Pinpoint the cell where the given text exists, returning its (X, Y) midpoint coordinate. 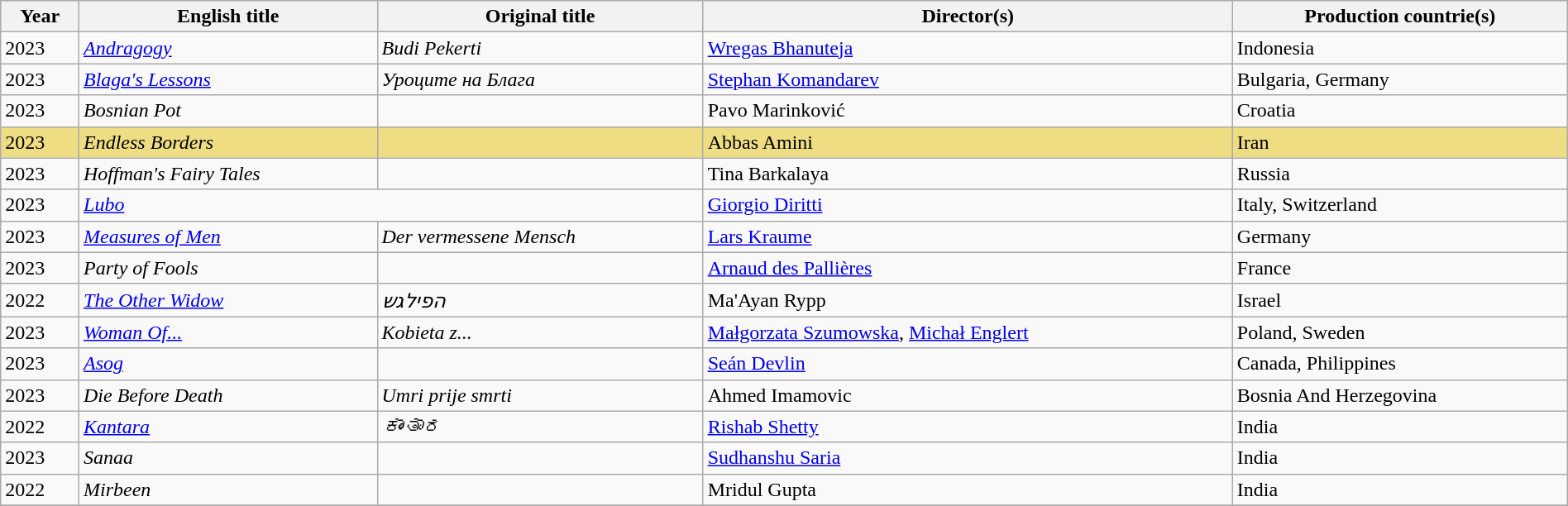
Asog (228, 364)
Hoffman's Fairy Tales (228, 174)
Stephan Komandarev (968, 79)
English title (228, 17)
Director(s) (968, 17)
Małgorzata Szumowska, Michał Englert (968, 332)
Party of Fools (228, 268)
Уроците на Блага (540, 79)
Sudhanshu Saria (968, 458)
Kantara (228, 427)
Pavo Marinković (968, 111)
Croatia (1399, 111)
Sanaa (228, 458)
The Other Widow (228, 300)
Der vermessene Mensch (540, 236)
Die Before Death (228, 395)
Measures of Men (228, 236)
Wregas Bhanuteja (968, 48)
Year (40, 17)
Endless Borders (228, 142)
Ahmed Imamovic (968, 395)
Lars Kraume (968, 236)
הפילגש (540, 300)
Ma'Ayan Rypp (968, 300)
Original title (540, 17)
Iran (1399, 142)
Tina Barkalaya (968, 174)
Woman Of... (228, 332)
Bosnia And Herzegovina (1399, 395)
France (1399, 268)
Germany (1399, 236)
Russia (1399, 174)
Poland, Sweden (1399, 332)
Mirbeen (228, 489)
Abbas Amini (968, 142)
Lubo (392, 205)
Umri prije smrti (540, 395)
ಕಾಂತಾರ (540, 427)
Giorgio Diritti (968, 205)
Kobieta z... (540, 332)
Seán Devlin (968, 364)
Canada, Philippines (1399, 364)
Production countrie(s) (1399, 17)
Israel (1399, 300)
Indonesia (1399, 48)
Bulgaria, Germany (1399, 79)
Andragogy (228, 48)
Budi Pekerti (540, 48)
Italy, Switzerland (1399, 205)
Rishab Shetty (968, 427)
Blaga's Lessons (228, 79)
Arnaud des Pallières (968, 268)
Bosnian Pot (228, 111)
Mridul Gupta (968, 489)
